Scan for the cell matching the given text and deliver its (X, Y) coordinate at center. 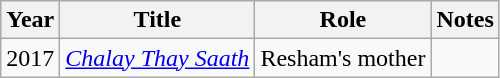
Title (158, 20)
Role (343, 20)
Resham's mother (343, 58)
Notes (465, 20)
2017 (30, 58)
Chalay Thay Saath (158, 58)
Year (30, 20)
